Find where the given text appears and provide that cell's center as [x, y] coordinate. 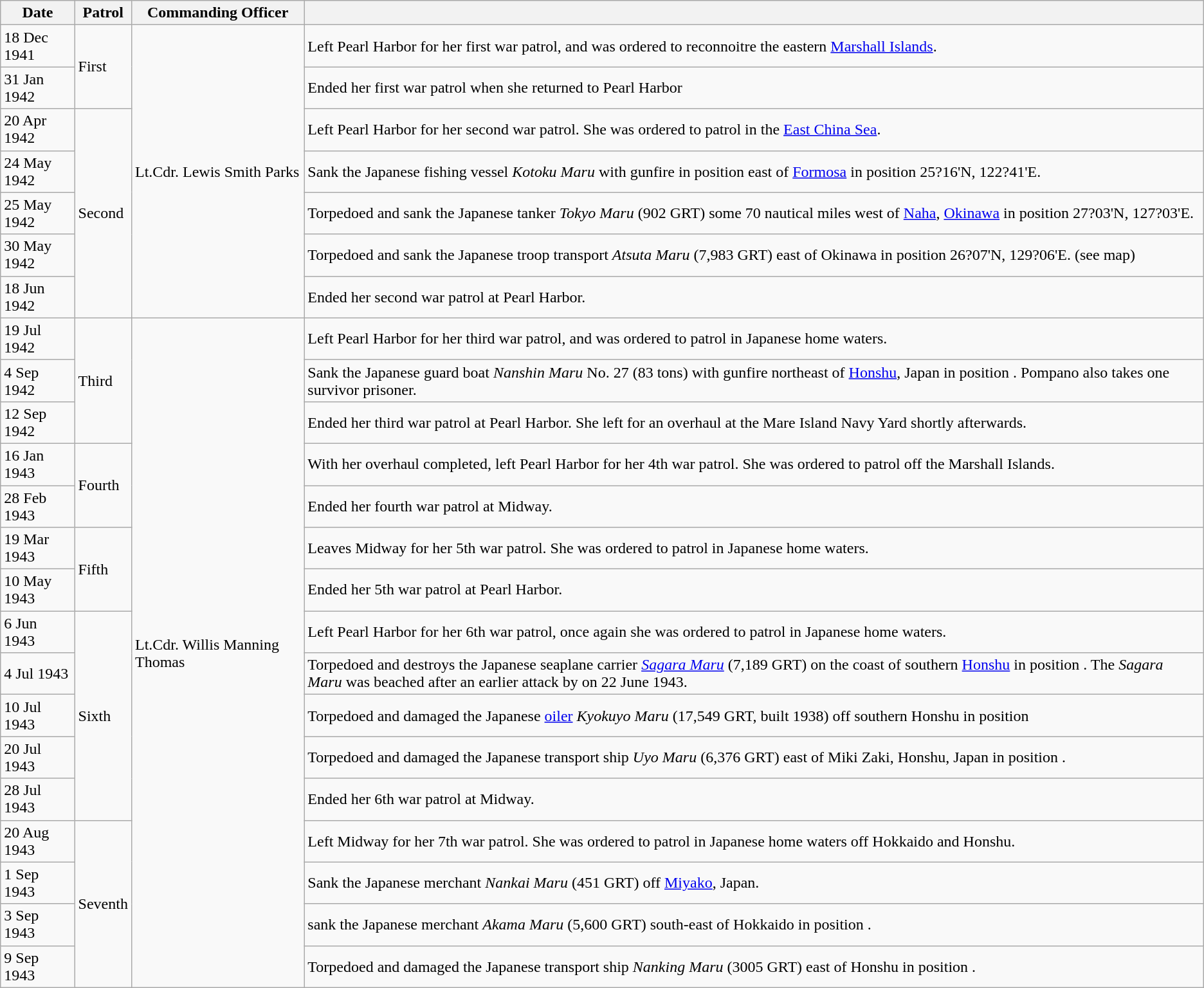
Sank the Japanese merchant Nankai Maru (451 GRT) off Miyako, Japan. [754, 883]
Ended her second war patrol at Pearl Harbor. [754, 297]
12 Sep 1942 [37, 422]
19 Jul 1942 [37, 338]
31 Jan 1942 [37, 87]
Left Pearl Harbor for her 6th war patrol, once again she was ordered to patrol in Japanese home waters. [754, 632]
Commanding Officer [217, 13]
Left Midway for her 7th war patrol. She was ordered to patrol in Japanese home waters off Hokkaido and Honshu. [754, 841]
Ended her third war patrol at Pearl Harbor. She left for an overhaul at the Mare Island Navy Yard shortly afterwards. [754, 422]
28 Feb 1943 [37, 506]
Torpedoed and damaged the Japanese oiler Kyokuyo Maru (17,549 GRT, built 1938) off southern Honshu in position [754, 715]
Left Pearl Harbor for her first war patrol, and was ordered to reconnoitre the eastern Marshall Islands. [754, 46]
Seventh [103, 904]
Sixth [103, 715]
20 Apr 1942 [37, 130]
Second [103, 214]
With her overhaul completed, left Pearl Harbor for her 4th war patrol. She was ordered to patrol off the Marshall Islands. [754, 464]
4 Jul 1943 [37, 674]
Ended her fourth war patrol at Midway. [754, 506]
1 Sep 1943 [37, 883]
16 Jan 1943 [37, 464]
Ended her first war patrol when she returned to Pearl Harbor [754, 87]
Torpedoed and sank the Japanese tanker Tokyo Maru (902 GRT) some 70 nautical miles west of Naha, Okinawa in position 27?03'N, 127?03'E. [754, 214]
24 May 1942 [37, 171]
18 Dec 1941 [37, 46]
Patrol [103, 13]
Sank the Japanese fishing vessel Kotoku Maru with gunfire in position east of Formosa in position 25?16'N, 122?41'E. [754, 171]
Ended her 5th war patrol at Pearl Harbor. [754, 590]
sank the Japanese merchant Akama Maru (5,600 GRT) south-east of Hokkaido in position . [754, 925]
Left Pearl Harbor for her third war patrol, and was ordered to patrol in Japanese home waters. [754, 338]
3 Sep 1943 [37, 925]
20 Aug 1943 [37, 841]
Fourth [103, 485]
30 May 1942 [37, 255]
Third [103, 381]
6 Jun 1943 [37, 632]
Lt.Cdr. Willis Manning Thomas [217, 652]
Torpedoed and sank the Japanese troop transport Atsuta Maru (7,983 GRT) east of Okinawa in position 26?07'N, 129?06'E. (see map) [754, 255]
Fifth [103, 569]
28 Jul 1943 [37, 799]
Ended her 6th war patrol at Midway. [754, 799]
9 Sep 1943 [37, 966]
20 Jul 1943 [37, 758]
First [103, 67]
10 Jul 1943 [37, 715]
19 Mar 1943 [37, 548]
Torpedoed and damaged the Japanese transport ship Uyo Maru (6,376 GRT) east of Miki Zaki, Honshu, Japan in position . [754, 758]
4 Sep 1942 [37, 381]
10 May 1943 [37, 590]
Date [37, 13]
25 May 1942 [37, 214]
Leaves Midway for her 5th war patrol. She was ordered to patrol in Japanese home waters. [754, 548]
18 Jun 1942 [37, 297]
Lt.Cdr. Lewis Smith Parks [217, 171]
Torpedoed and damaged the Japanese transport ship Nanking Maru (3005 GRT) east of Honshu in position . [754, 966]
Left Pearl Harbor for her second war patrol. She was ordered to patrol in the East China Sea. [754, 130]
